For the text-containing cell, return its midpoint in [x, y] coordinate format. 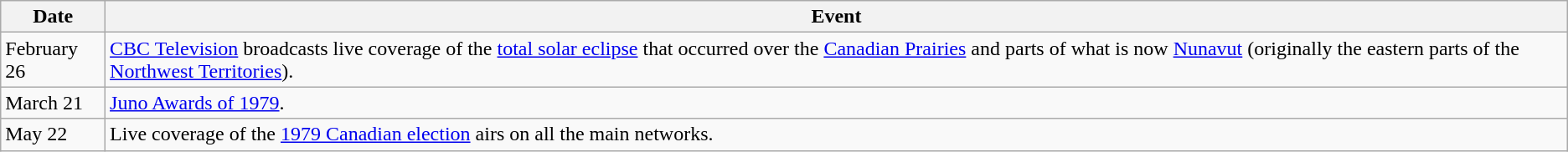
Event [837, 17]
May 22 [54, 134]
Juno Awards of 1979. [837, 103]
February 26 [54, 60]
March 21 [54, 103]
Live coverage of the 1979 Canadian election airs on all the main networks. [837, 134]
Date [54, 17]
